Locate the cell with the specified text and output its [X, Y] center coordinate. 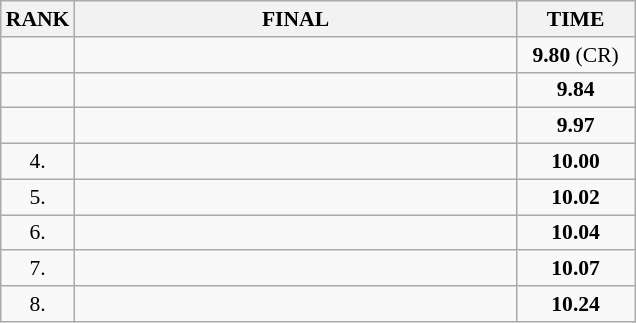
10.24 [576, 304]
8. [38, 304]
7. [38, 269]
4. [38, 162]
RANK [38, 19]
10.07 [576, 269]
6. [38, 233]
10.04 [576, 233]
9.97 [576, 126]
9.84 [576, 90]
TIME [576, 19]
FINAL [295, 19]
10.00 [576, 162]
9.80 (CR) [576, 55]
10.02 [576, 197]
5. [38, 197]
